Identify which cell holds the provided text, then report its [x, y] central coordinate. 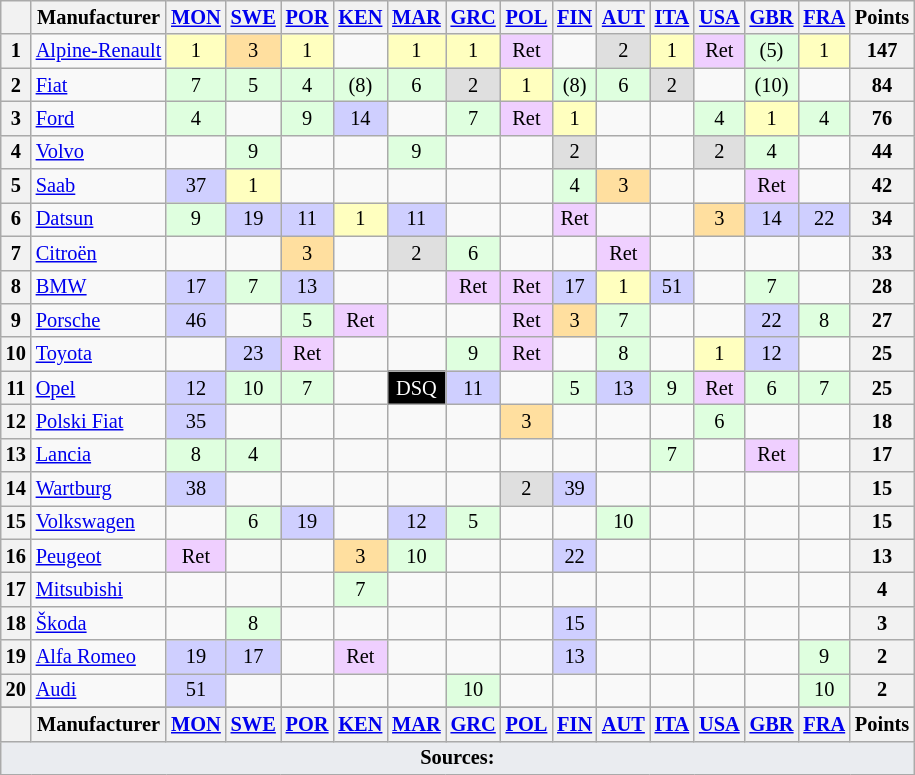
Citroën [98, 253]
20 [16, 690]
Opel [98, 388]
Fiat [98, 85]
44 [882, 152]
Lancia [98, 455]
(5) [772, 51]
Alpine-Renault [98, 51]
38 [196, 489]
Wartburg [98, 489]
84 [882, 85]
Audi [98, 690]
Sources: [458, 758]
34 [882, 219]
Alfa Romeo [98, 657]
35 [196, 421]
Volkswagen [98, 522]
37 [196, 186]
Datsun [98, 219]
28 [882, 287]
42 [882, 186]
16 [16, 556]
Porsche [98, 320]
147 [882, 51]
76 [882, 118]
Ford [98, 118]
Saab [98, 186]
DSQ [416, 388]
Toyota [98, 354]
33 [882, 253]
Polski Fiat [98, 421]
39 [574, 489]
Mitsubishi [98, 589]
46 [196, 320]
(10) [772, 85]
23 [254, 354]
Peugeot [98, 556]
BMW [98, 287]
Volvo [98, 152]
27 [882, 320]
Škoda [98, 623]
